Detect which cell encompasses the target text, then output its (x, y) center coordinate. 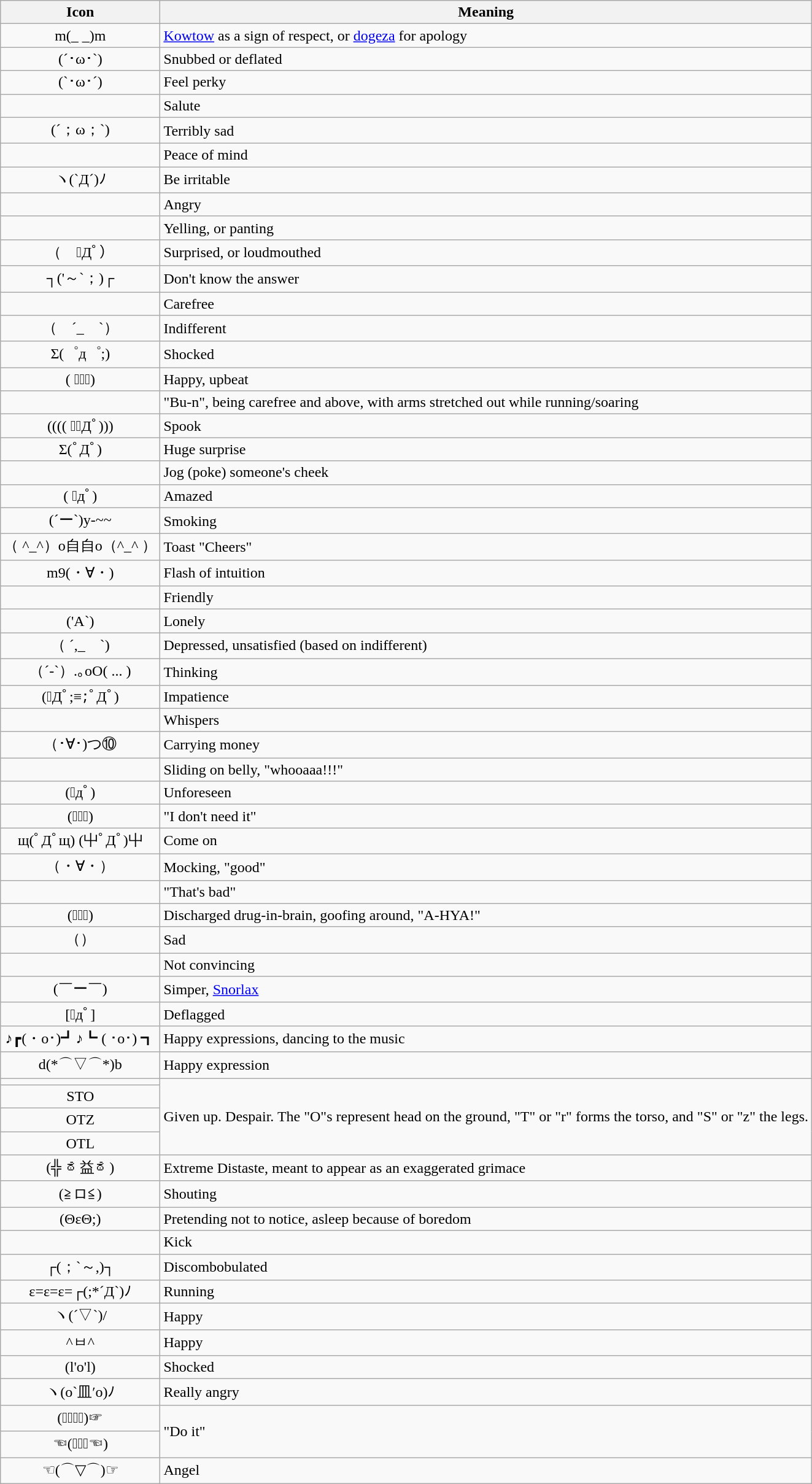
Angel (486, 1470)
(´；ω；`) (80, 130)
Jog (poke) someone's cheek (486, 473)
Discharged drug-in-brain, goofing around, "A-HYA!" (486, 915)
Happy expression (486, 1065)
(ﾟ⊿ﾟ) (80, 816)
Terribly sad (486, 130)
（ ﾟДﾟ） (80, 253)
ヽ(o`皿′o)ﾉ (80, 1392)
Shouting (486, 1194)
Happy, upbeat (486, 379)
Really angry (486, 1392)
Huge surprise (486, 449)
"I don't need it" (486, 816)
Given up. Despair. The "O"s represent head on the ground, "T" or "r" forms the torso, and "S" or "z" the legs. (486, 1116)
Deflagged (486, 1014)
Amazed (486, 496)
Sad (486, 940)
Flash of intuition (486, 573)
Running (486, 1292)
Angry (486, 204)
Kick (486, 1242)
Come on (486, 841)
"Bu-n", being carefree and above, with arms stretched out while running/soaring (486, 403)
Yelling, or panting (486, 228)
m(_ _)m (80, 36)
STO (80, 1097)
"That's bad" (486, 892)
Don't know the answer (486, 279)
(≧ロ≦) (80, 1194)
( ﾟдﾟ) (80, 496)
Be irritable (486, 180)
（ ´,_ゝ`) (80, 646)
щ(ﾟДﾟщ) (屮ﾟДﾟ)屮 (80, 841)
(ﾟДﾟ;≡;ﾟДﾟ) (80, 697)
Salute (486, 106)
(☞ﾟヮﾟ)☞ (80, 1418)
"Do it" (486, 1431)
Feel perky (486, 82)
Mocking, "good" (486, 867)
（・∀・） (80, 867)
Carefree (486, 304)
ヽ(`Д´)ﾉ (80, 180)
（･∀･)つ⑩ (80, 745)
Icon (80, 12)
ヽ(´▽`)/ (80, 1317)
Σ(ﾟДﾟ) (80, 449)
(l'o'l) (80, 1367)
(￣ー￣) (80, 989)
Happy expressions, dancing to the music (486, 1038)
♪┏(・o･)┛♪┗ ( ･o･) ┓ (80, 1038)
(((( ；ﾟДﾟ))) (80, 426)
Thinking (486, 671)
Snubbed or deflated (486, 59)
(`･ω･´) (80, 82)
（） (80, 940)
Meaning (486, 12)
Carrying money (486, 745)
Peace of mind (486, 155)
Toast "Cheers" (486, 547)
( ﾟヮﾟ) (80, 379)
(´･ω･`) (80, 59)
☜(ﾟヮﾟ☜) (80, 1445)
Extreme Distaste, meant to appear as an exaggerated grimace (486, 1169)
（´-`）.｡oO( ... ) (80, 671)
ε=ε=ε=┌(;*´Д`)ﾉ (80, 1292)
┐('～`；)┌ (80, 279)
Smoking (486, 520)
Sliding on belly, "whooaaa!!!" (486, 770)
Depressed, unsatisfied (based on indifferent) (486, 646)
(ﾟ∀ﾟ) (80, 915)
Discombobulated (486, 1267)
Kowtow as a sign of respect, or dogeza for apology (486, 36)
(´ー`)y-~~ (80, 520)
(ﾟдﾟ) (80, 793)
Spook (486, 426)
Friendly (486, 598)
Simper, Snorlax (486, 989)
OTL (80, 1143)
（ ´_ゝ`） (80, 329)
^ㅂ^ (80, 1343)
Σ(゜д゜;) (80, 355)
Lonely (486, 621)
(ΘεΘ;) (80, 1219)
(╬ ಠ益ಠ) (80, 1169)
Impatience (486, 697)
☜(⌒▽⌒)☞ (80, 1470)
Indifferent (486, 329)
Pretending not to notice, asleep because of boredom (486, 1219)
Unforeseen (486, 793)
m9(・∀・) (80, 573)
（ ^_^）o自自o（^_^ ） (80, 547)
Whispers (486, 720)
d(*⌒▽⌒*)b (80, 1065)
('A`) (80, 621)
OTZ (80, 1120)
Surprised, or loudmouthed (486, 253)
Not convincing (486, 965)
┌(；`～,)┐ (80, 1267)
[ﾟдﾟ] (80, 1014)
